Return the (X, Y) coordinate for the center point of the cell that contains the specified text.  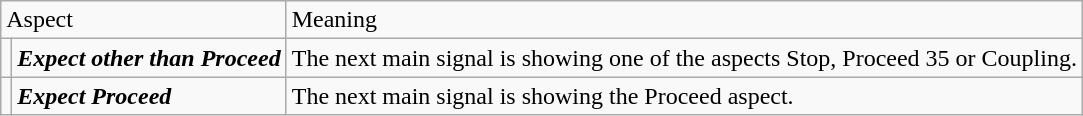
Aspect (144, 20)
Expect Proceed (149, 96)
The next main signal is showing one of the aspects Stop, Proceed 35 or Coupling. (684, 58)
Expect other than Proceed (149, 58)
Meaning (684, 20)
The next main signal is showing the Proceed aspect. (684, 96)
